Determine the (X, Y) coordinate at the center of the cell enclosing the given text.  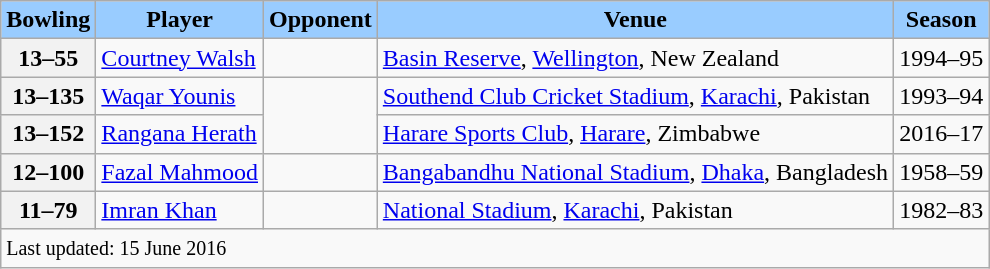
12–100 (48, 172)
Waqar Younis (180, 96)
11–79 (48, 210)
1982–83 (942, 210)
Southend Club Cricket Stadium, Karachi, Pakistan (635, 96)
Fazal Mahmood (180, 172)
1958–59 (942, 172)
Season (942, 20)
Opponent (321, 20)
Rangana Herath (180, 134)
13–135 (48, 96)
National Stadium, Karachi, Pakistan (635, 210)
Bangabandhu National Stadium, Dhaka, Bangladesh (635, 172)
1994–95 (942, 58)
Player (180, 20)
Imran Khan (180, 210)
Venue (635, 20)
13–152 (48, 134)
Basin Reserve, Wellington, New Zealand (635, 58)
Courtney Walsh (180, 58)
1993–94 (942, 96)
Last updated: 15 June 2016 (495, 248)
13–55 (48, 58)
Harare Sports Club, Harare, Zimbabwe (635, 134)
Bowling (48, 20)
2016–17 (942, 134)
